Determine the [X, Y] coordinate at the center of the cell enclosing the given text.  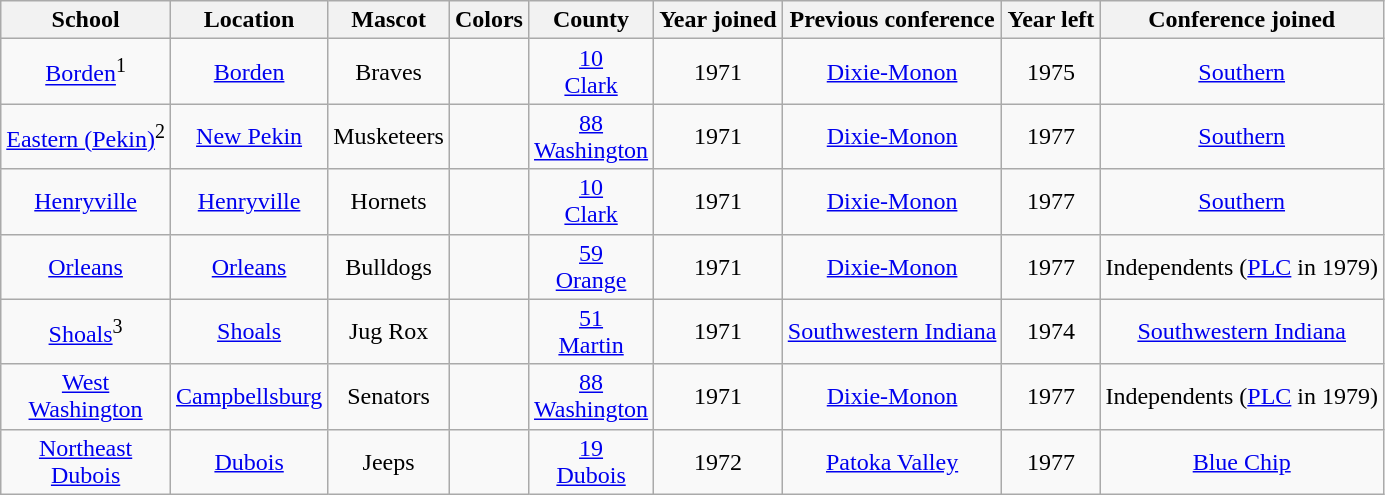
Northeast Dubois [86, 462]
County [590, 20]
Year joined [718, 20]
59 Orange [590, 266]
Hornets [389, 202]
Dubois [248, 462]
Colors [488, 20]
Braves [389, 72]
West Washington [86, 396]
Shoals3 [86, 332]
Mascot [389, 20]
Bulldogs [389, 266]
51 Martin [590, 332]
1975 [1051, 72]
Previous conference [892, 20]
Conference joined [1242, 20]
Campbellsburg [248, 396]
Senators [389, 396]
Jug Rox [389, 332]
Jeeps [389, 462]
Borden1 [86, 72]
Location [248, 20]
Patoka Valley [892, 462]
Year left [1051, 20]
Eastern (Pekin)2 [86, 136]
Musketeers [389, 136]
1974 [1051, 332]
Shoals [248, 332]
School [86, 20]
1972 [718, 462]
Blue Chip [1242, 462]
New Pekin [248, 136]
Borden [248, 72]
19 Dubois [590, 462]
